Provide the [X, Y] coordinate of the cell's center where the given text is located.  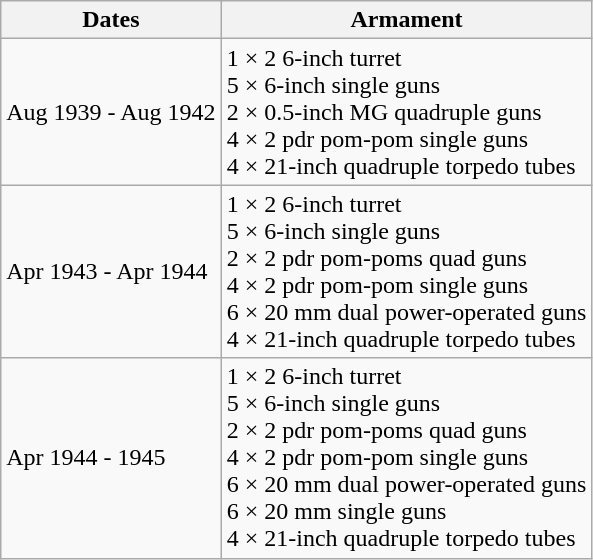
Dates [111, 20]
Armament [406, 20]
Aug 1939 - Aug 1942 [111, 112]
Apr 1944 - 1945 [111, 458]
1 × 2 6-inch turret5 × 6-inch single guns2 × 0.5-inch MG quadruple guns4 × 2 pdr pom-pom single guns4 × 21-inch quadruple torpedo tubes [406, 112]
Apr 1943 - Apr 1944 [111, 272]
